Detect which cell encompasses the target text, then output its [x, y] center coordinate. 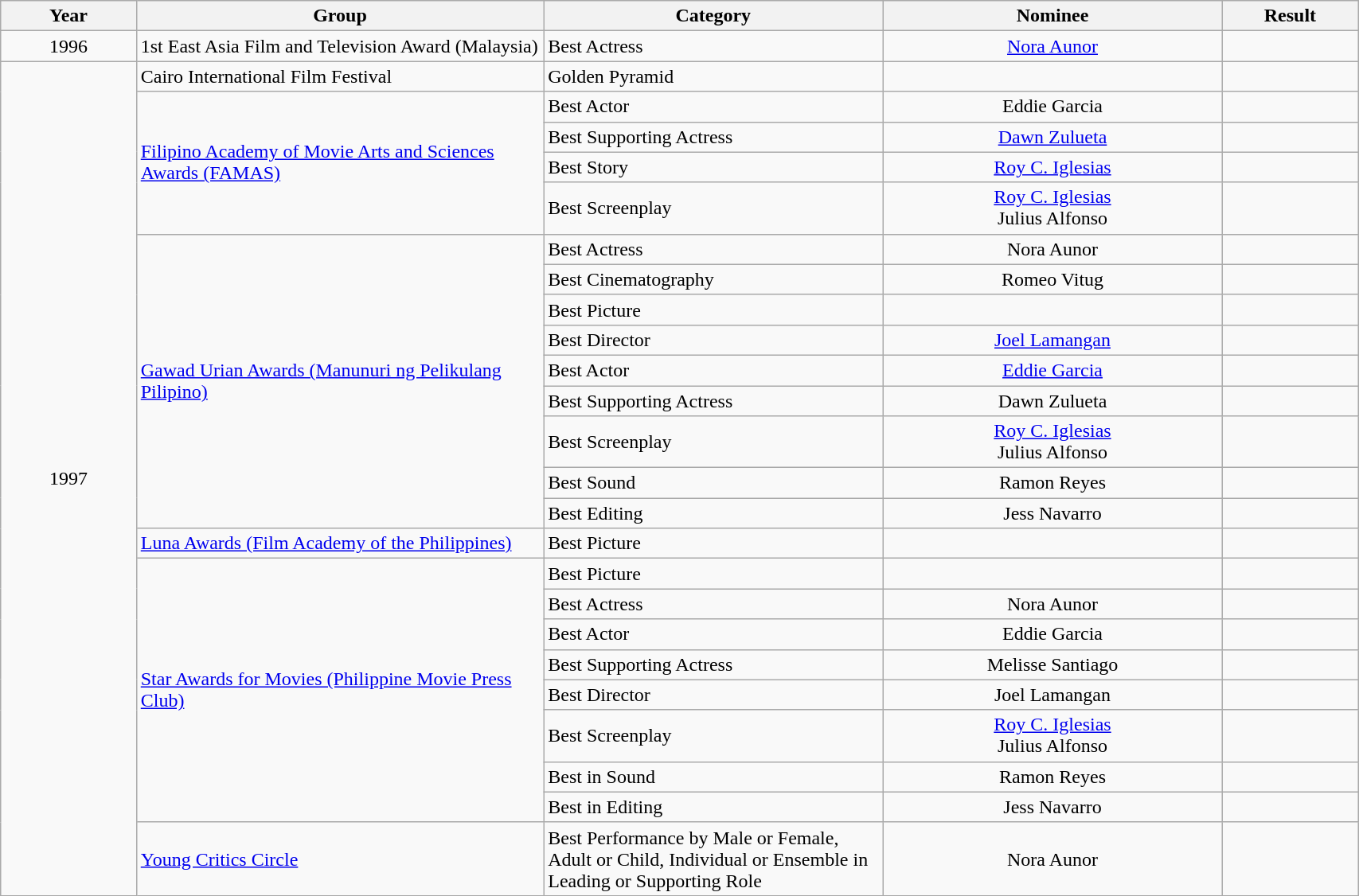
Best Sound [713, 483]
Best in Editing [713, 807]
Best Editing [713, 513]
Best Story [713, 167]
1997 [68, 478]
1st East Asia Film and Television Award (Malaysia) [339, 46]
Melisse Santiago [1052, 664]
Category [713, 16]
Star Awards for Movies (Philippine Movie Press Club) [339, 691]
Result [1290, 16]
Gawad Urian Awards (Manunuri ng Pelikulang Pilipino) [339, 381]
Roy C. Iglesias [1052, 167]
Cairo International Film Festival [339, 76]
Young Critics Circle [339, 859]
Filipino Academy of Movie Arts and Sciences Awards (FAMAS) [339, 162]
Golden Pyramid [713, 76]
Best Performance by Male or Female, Adult or Child, Individual or Ensemble in Leading or Supporting Role [713, 859]
Group [339, 16]
Year [68, 16]
Romeo Vitug [1052, 279]
1996 [68, 46]
Luna Awards (Film Academy of the Philippines) [339, 543]
Best Cinematography [713, 279]
Nominee [1052, 16]
Best in Sound [713, 777]
